Return [X, Y] of the center of cell containing provided text 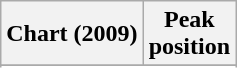
Chart (2009) [72, 34]
Peakposition [189, 34]
